Return the [X, Y] coordinate for the center point of the cell that contains the specified text.  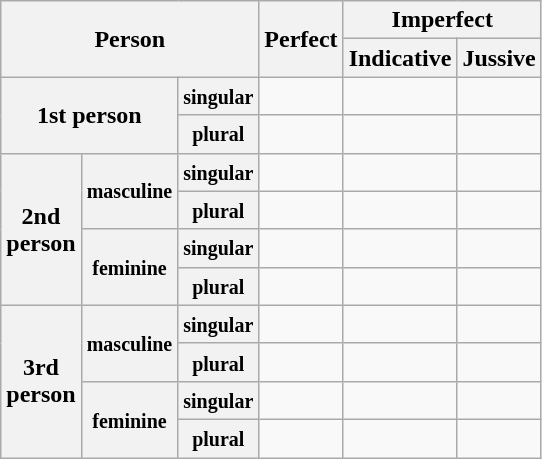
3rdperson [41, 381]
Perfect [301, 39]
Person [130, 39]
Jussive [499, 58]
Indicative [400, 58]
1st person [90, 115]
2ndperson [41, 229]
Imperfect [442, 20]
